Return the [X, Y] coordinate for the center point of the cell that contains the specified text.  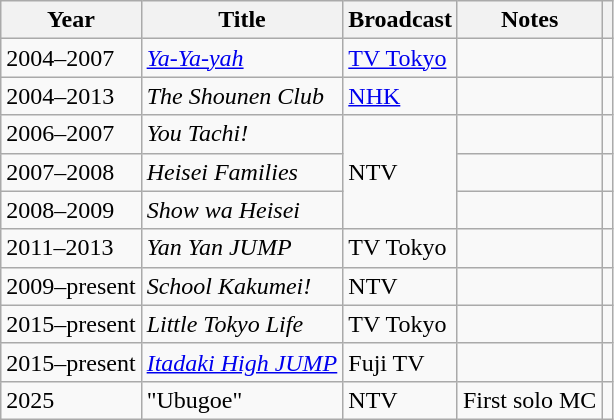
2025 [71, 400]
2009–present [71, 286]
Title [242, 20]
2006–2007 [71, 134]
Fuji TV [400, 362]
Notes [529, 20]
The Shounen Club [242, 96]
2004–2013 [71, 96]
School Kakumei! [242, 286]
Show wa Heisei [242, 210]
First solo MC [529, 400]
2008–2009 [71, 210]
Little Tokyo Life [242, 324]
Yan Yan JUMP [242, 248]
2007–2008 [71, 172]
2004–2007 [71, 58]
You Tachi! [242, 134]
NHK [400, 96]
Heisei Families [242, 172]
Broadcast [400, 20]
Year [71, 20]
2011–2013 [71, 248]
Itadaki High JUMP [242, 362]
"Ubugoe" [242, 400]
Ya-Ya-yah [242, 58]
